Extract the [X, Y] coordinate from the center of the cell holding the provided text.  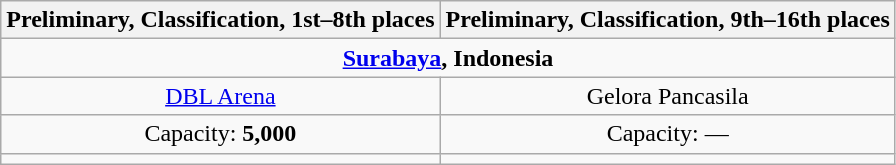
Capacity: — [668, 134]
Gelora Pancasila [668, 96]
Preliminary, Classification, 1st–8th places [220, 20]
Surabaya, Indonesia [448, 58]
DBL Arena [220, 96]
Preliminary, Classification, 9th–16th places [668, 20]
Capacity: 5,000 [220, 134]
